Return the (X, Y) coordinate for the center point of the cell that contains the specified text.  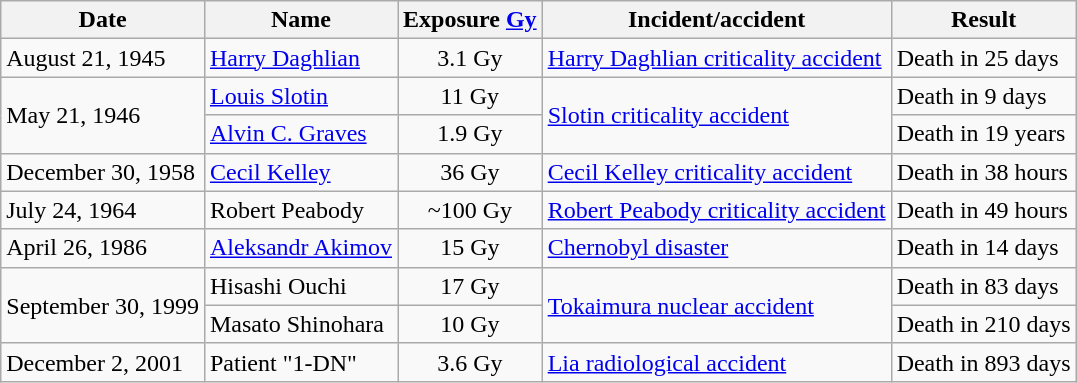
Harry Daghlian criticality accident (716, 58)
Date (103, 20)
July 24, 1964 (103, 210)
10 Gy (470, 324)
Robert Peabody (300, 210)
Death in 83 days (984, 286)
Incident/accident (716, 20)
Death in 19 years (984, 134)
Robert Peabody criticality accident (716, 210)
11 Gy (470, 96)
Cecil Kelley (300, 172)
Aleksandr Akimov (300, 248)
Louis Slotin (300, 96)
Hisashi Ouchi (300, 286)
Masato Shinohara (300, 324)
Cecil Kelley criticality accident (716, 172)
Death in 49 hours (984, 210)
Name (300, 20)
Exposure Gy (470, 20)
17 Gy (470, 286)
Death in 893 days (984, 362)
Slotin criticality accident (716, 115)
Death in 38 hours (984, 172)
1.9 Gy (470, 134)
3.1 Gy (470, 58)
May 21, 1946 (103, 115)
Harry Daghlian (300, 58)
3.6 Gy (470, 362)
Death in 25 days (984, 58)
Death in 9 days (984, 96)
Alvin C. Graves (300, 134)
Patient "1-DN" (300, 362)
Result (984, 20)
December 2, 2001 (103, 362)
August 21, 1945 (103, 58)
April 26, 1986 (103, 248)
September 30, 1999 (103, 305)
Chernobyl disaster (716, 248)
Lia radiological accident (716, 362)
~100 Gy (470, 210)
15 Gy (470, 248)
Death in 210 days (984, 324)
Tokaimura nuclear accident (716, 305)
December 30, 1958 (103, 172)
36 Gy (470, 172)
Death in 14 days (984, 248)
